Detect which cell encompasses the target text, then output its [x, y] center coordinate. 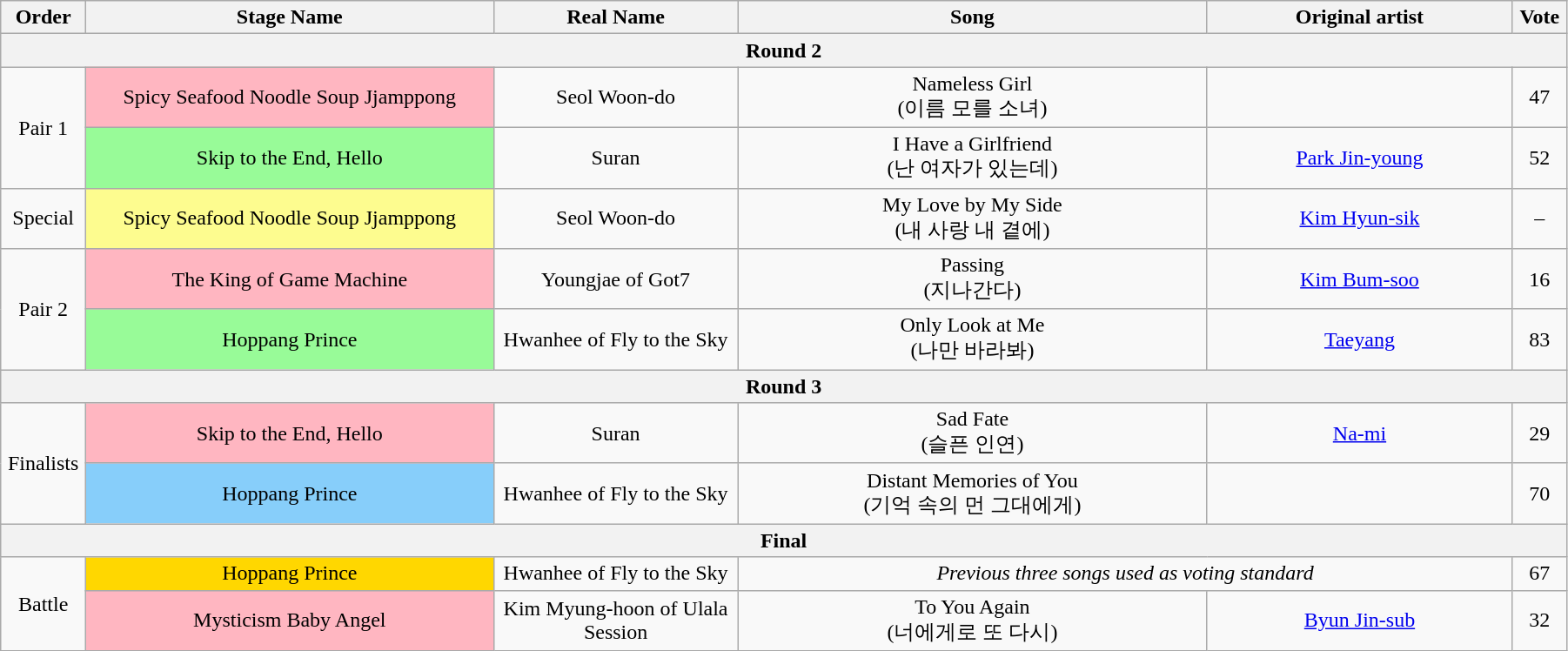
Song [973, 17]
Na-mi [1359, 433]
Final [784, 540]
Sad Fate(슬픈 인연) [973, 433]
Taeyang [1359, 339]
29 [1539, 433]
Finalists [44, 463]
Stage Name [290, 17]
67 [1539, 574]
The King of Game Machine [290, 279]
Pair 2 [44, 310]
Nameless Girl(이름 모를 소녀) [973, 97]
70 [1539, 493]
Mysticism Baby Angel [290, 621]
Kim Bum-soo [1359, 279]
32 [1539, 621]
Special [44, 218]
Previous three songs used as voting standard [1125, 574]
Round 3 [784, 386]
Original artist [1359, 17]
Park Jin-young [1359, 158]
Only Look at Me(나만 바라봐) [973, 339]
Order [44, 17]
16 [1539, 279]
My Love by My Side(내 사랑 내 곁에) [973, 218]
Vote [1539, 17]
Byun Jin-sub [1359, 621]
Passing(지나간다) [973, 279]
Youngjae of Got7 [616, 279]
Real Name [616, 17]
Kim Myung-hoon of Ulala Session [616, 621]
Distant Memories of You(기억 속의 먼 그대에게) [973, 493]
Kim Hyun-sik [1359, 218]
– [1539, 218]
83 [1539, 339]
Round 2 [784, 50]
Pair 1 [44, 127]
52 [1539, 158]
47 [1539, 97]
Battle [44, 604]
I Have a Girlfriend(난 여자가 있는데) [973, 158]
To You Again(너에게로 또 다시) [973, 621]
